Identify which cell holds the provided text, then report its (x, y) central coordinate. 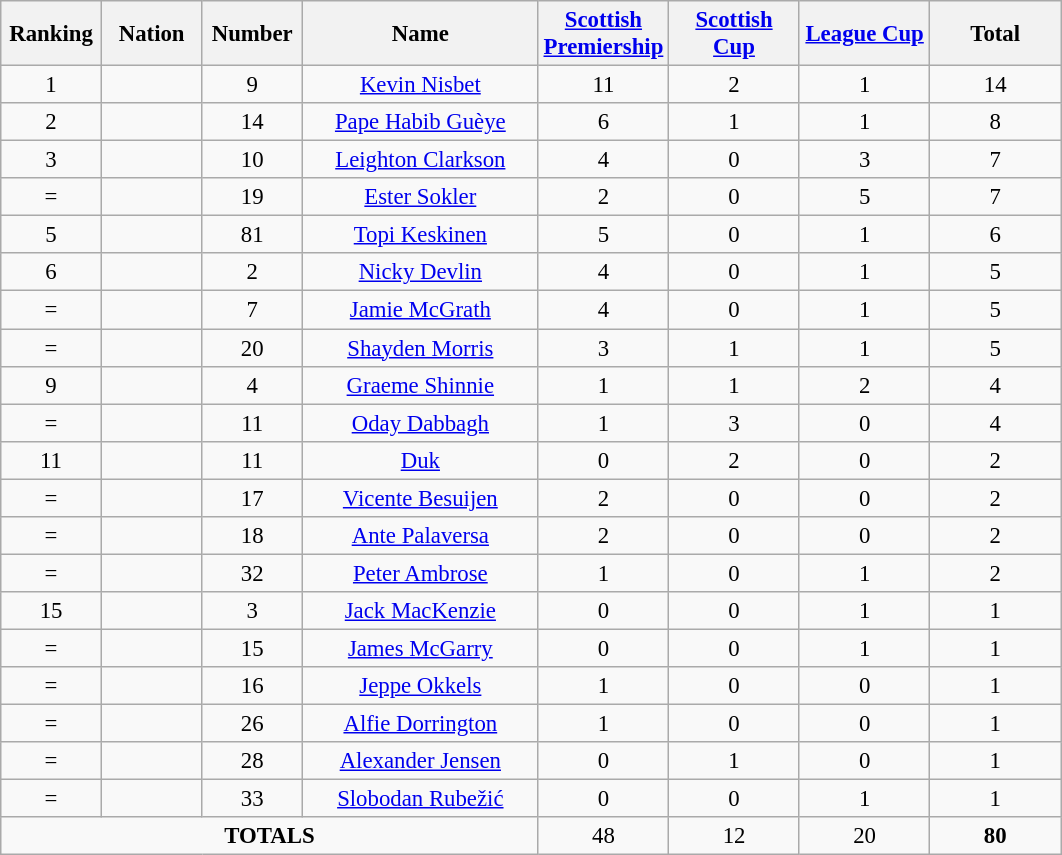
81 (252, 235)
18 (252, 536)
16 (252, 686)
19 (252, 197)
Ante Palaversa (421, 536)
Ranking (52, 34)
Graeme Shinnie (421, 385)
Number (252, 34)
Vicente Besuijen (421, 498)
Jack MacKenzie (421, 611)
Leighton Clarkson (421, 160)
12 (734, 836)
80 (996, 836)
8 (996, 122)
28 (252, 761)
33 (252, 799)
Jeppe Okkels (421, 686)
32 (252, 573)
League Cup (864, 34)
26 (252, 724)
Ester Sokler (421, 197)
Scottish Cup (734, 34)
Total (996, 34)
Nation (152, 34)
Pape Habib Guèye (421, 122)
Scottish Premiership (604, 34)
James McGarry (421, 648)
Alfie Dorrington (421, 724)
10 (252, 160)
17 (252, 498)
Slobodan Rubežić (421, 799)
Alexander Jensen (421, 761)
Topi Keskinen (421, 235)
48 (604, 836)
Jamie McGrath (421, 310)
Oday Dabbagh (421, 423)
Name (421, 34)
TOTALS (270, 836)
Peter Ambrose (421, 573)
Kevin Nisbet (421, 85)
Duk (421, 460)
Shayden Morris (421, 348)
Nicky Devlin (421, 273)
